From the cell containing the given text, extract its center point as (x, y) coordinate. 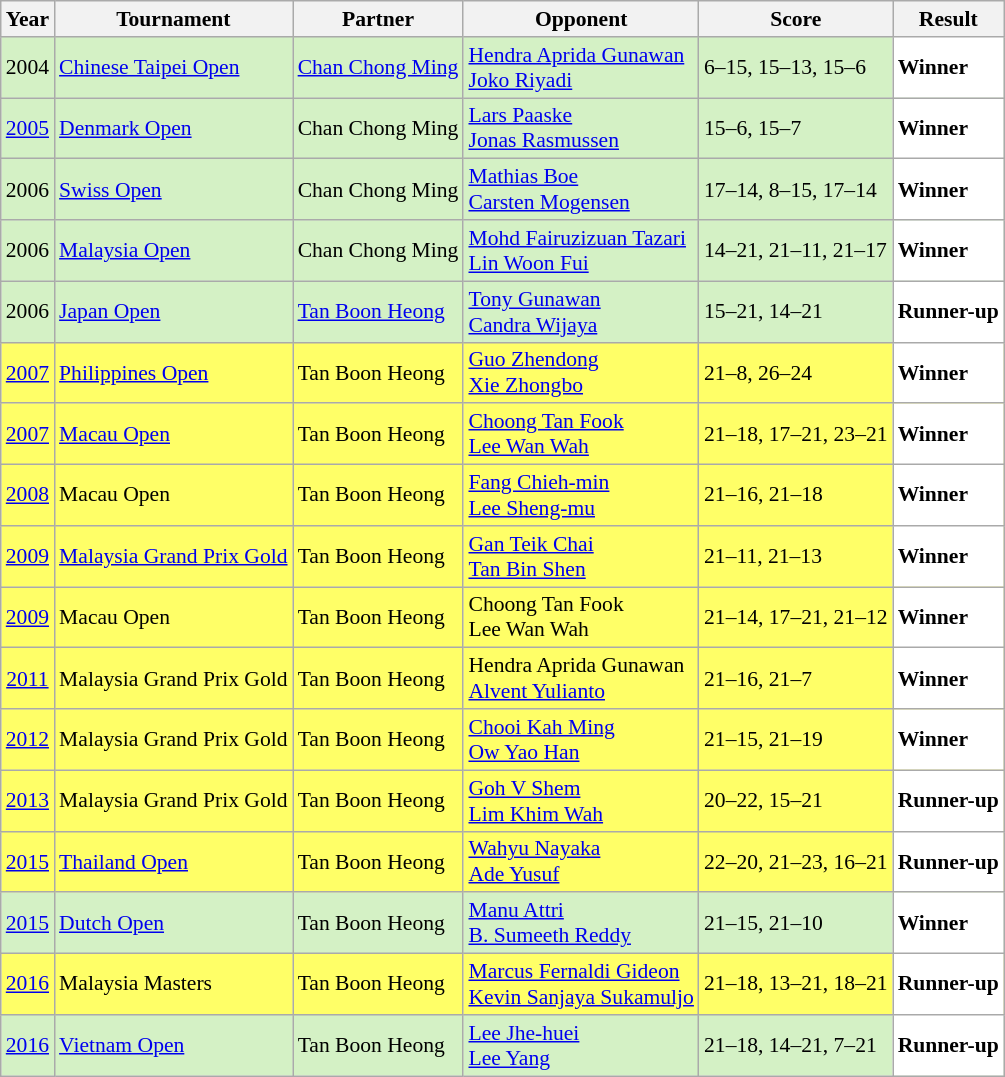
Guo Zhendong Xie Zhongbo (581, 372)
2012 (28, 740)
17–14, 8–15, 17–14 (796, 190)
Wahyu Nayaka Ade Yusuf (581, 862)
Swiss Open (174, 190)
Manu Attri B. Sumeeth Reddy (581, 924)
Mohd Fairuzizuan Tazari Lin Woon Fui (581, 250)
Gan Teik Chai Tan Bin Shen (581, 556)
Partner (378, 19)
21–16, 21–18 (796, 496)
2013 (28, 800)
Lee Jhe-huei Lee Yang (581, 1046)
2005 (28, 128)
Chinese Taipei Open (174, 68)
Score (796, 19)
Year (28, 19)
Tony Gunawan Candra Wijaya (581, 312)
Hendra Aprida Gunawan Joko Riyadi (581, 68)
14–21, 21–11, 21–17 (796, 250)
Thailand Open (174, 862)
15–6, 15–7 (796, 128)
21–16, 21–7 (796, 678)
Philippines Open (174, 372)
2004 (28, 68)
20–22, 15–21 (796, 800)
Goh V Shem Lim Khim Wah (581, 800)
Opponent (581, 19)
Tournament (174, 19)
15–21, 14–21 (796, 312)
21–11, 21–13 (796, 556)
21–18, 17–21, 23–21 (796, 434)
Mathias Boe Carsten Mogensen (581, 190)
Denmark Open (174, 128)
Dutch Open (174, 924)
21–18, 14–21, 7–21 (796, 1046)
Japan Open (174, 312)
Hendra Aprida Gunawan Alvent Yulianto (581, 678)
22–20, 21–23, 16–21 (796, 862)
Malaysia Masters (174, 984)
6–15, 15–13, 15–6 (796, 68)
Malaysia Open (174, 250)
2011 (28, 678)
21–15, 21–19 (796, 740)
21–15, 21–10 (796, 924)
21–8, 26–24 (796, 372)
Result (948, 19)
21–14, 17–21, 21–12 (796, 618)
Fang Chieh-min Lee Sheng-mu (581, 496)
Vietnam Open (174, 1046)
Marcus Fernaldi Gideon Kevin Sanjaya Sukamuljo (581, 984)
21–18, 13–21, 18–21 (796, 984)
2008 (28, 496)
Lars Paaske Jonas Rasmussen (581, 128)
Chooi Kah Ming Ow Yao Han (581, 740)
